Locate the cell with the specified text and output its (x, y) center coordinate. 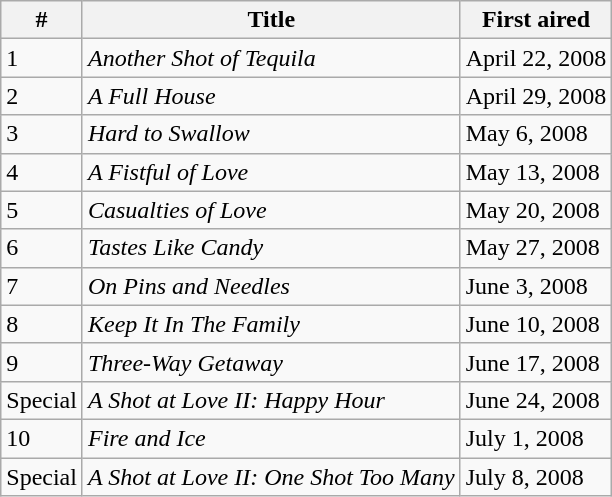
A Shot at Love II: Happy Hour (271, 400)
Hard to Swallow (271, 134)
July 8, 2008 (536, 477)
July 1, 2008 (536, 438)
Three-Way Getaway (271, 362)
Title (271, 20)
June 10, 2008 (536, 324)
A Shot at Love II: One Shot Too Many (271, 477)
April 22, 2008 (536, 58)
Tastes Like Candy (271, 248)
First aired (536, 20)
Keep It In The Family (271, 324)
May 27, 2008 (536, 248)
3 (42, 134)
May 13, 2008 (536, 172)
On Pins and Needles (271, 286)
1 (42, 58)
4 (42, 172)
2 (42, 96)
10 (42, 438)
June 17, 2008 (536, 362)
May 20, 2008 (536, 210)
Another Shot of Tequila (271, 58)
A Full House (271, 96)
April 29, 2008 (536, 96)
Fire and Ice (271, 438)
Casualties of Love (271, 210)
# (42, 20)
8 (42, 324)
5 (42, 210)
7 (42, 286)
May 6, 2008 (536, 134)
A Fistful of Love (271, 172)
June 3, 2008 (536, 286)
9 (42, 362)
6 (42, 248)
June 24, 2008 (536, 400)
